Output the [x, y] coordinate of the center of the cell containing the given text.  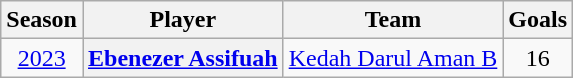
16 [538, 58]
Team [393, 20]
Ebenezer Assifuah [182, 58]
Season [42, 20]
Kedah Darul Aman B [393, 58]
Goals [538, 20]
2023 [42, 58]
Player [182, 20]
